Extract the (X, Y) coordinate from the center of the cell holding the provided text.  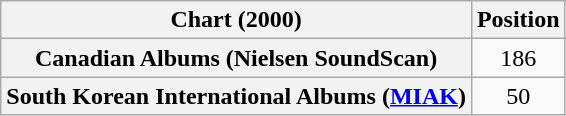
186 (518, 58)
Canadian Albums (Nielsen SoundScan) (236, 58)
South Korean International Albums (MIAK) (236, 96)
50 (518, 96)
Chart (2000) (236, 20)
Position (518, 20)
